Find where the given text appears and provide that cell's center as (X, Y) coordinate. 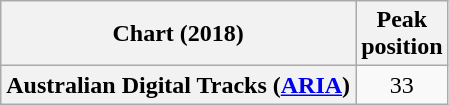
Peakposition (402, 34)
Chart (2018) (178, 34)
Australian Digital Tracks (ARIA) (178, 85)
33 (402, 85)
